Extract the (X, Y) coordinate from the center of the cell holding the provided text.  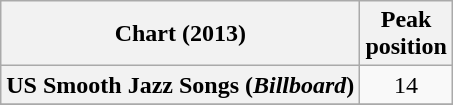
Chart (2013) (180, 34)
Peakposition (406, 34)
14 (406, 85)
US Smooth Jazz Songs (Billboard) (180, 85)
